Determine the (X, Y) coordinate at the center of the cell enclosing the given text.  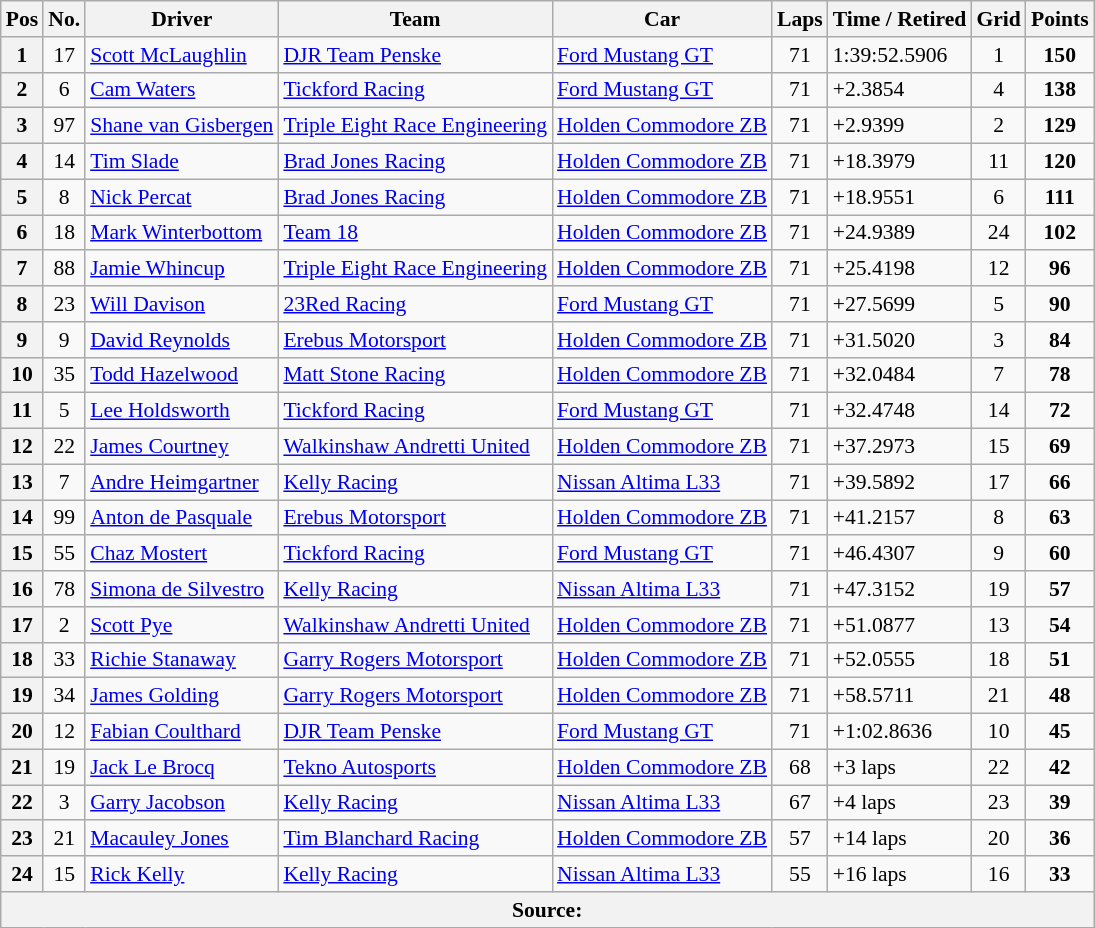
+52.0555 (900, 660)
129 (1060, 126)
+27.5699 (900, 304)
51 (1060, 660)
+14 laps (900, 839)
+25.4198 (900, 269)
54 (1060, 625)
111 (1060, 197)
+47.3152 (900, 589)
138 (1060, 90)
Nick Percat (182, 197)
1:39:52.5906 (900, 55)
+2.3854 (900, 90)
96 (1060, 269)
+1:02.8636 (900, 732)
Andre Heimgartner (182, 482)
+46.4307 (900, 554)
35 (64, 375)
David Reynolds (182, 340)
Richie Stanaway (182, 660)
James Golding (182, 696)
102 (1060, 233)
Tim Slade (182, 162)
Will Davison (182, 304)
Cam Waters (182, 90)
+24.9389 (900, 233)
+58.5711 (900, 696)
97 (64, 126)
60 (1060, 554)
Team 18 (415, 233)
66 (1060, 482)
99 (64, 518)
+16 laps (900, 874)
+2.9399 (900, 126)
+18.3979 (900, 162)
120 (1060, 162)
36 (1060, 839)
34 (64, 696)
James Courtney (182, 447)
Chaz Mostert (182, 554)
Lee Holdsworth (182, 411)
150 (1060, 55)
72 (1060, 411)
Mark Winterbottom (182, 233)
Garry Jacobson (182, 803)
+37.2973 (900, 447)
Grid (998, 19)
+41.2157 (900, 518)
90 (1060, 304)
+51.0877 (900, 625)
68 (800, 767)
+39.5892 (900, 482)
Jack Le Brocq (182, 767)
+4 laps (900, 803)
23Red Racing (415, 304)
45 (1060, 732)
Tim Blanchard Racing (415, 839)
+18.9551 (900, 197)
Laps (800, 19)
Scott McLaughlin (182, 55)
Source: (548, 910)
63 (1060, 518)
Scott Pye (182, 625)
Todd Hazelwood (182, 375)
Tekno Autosports (415, 767)
Time / Retired (900, 19)
No. (64, 19)
88 (64, 269)
Fabian Coulthard (182, 732)
+32.0484 (900, 375)
Points (1060, 19)
Matt Stone Racing (415, 375)
42 (1060, 767)
48 (1060, 696)
Driver (182, 19)
Jamie Whincup (182, 269)
+3 laps (900, 767)
Car (662, 19)
84 (1060, 340)
67 (800, 803)
69 (1060, 447)
+32.4748 (900, 411)
Simona de Silvestro (182, 589)
Shane van Gisbergen (182, 126)
Anton de Pasquale (182, 518)
39 (1060, 803)
Rick Kelly (182, 874)
Team (415, 19)
Pos (22, 19)
Macauley Jones (182, 839)
+31.5020 (900, 340)
